Scan for the cell matching the given text and deliver its [X, Y] coordinate at center. 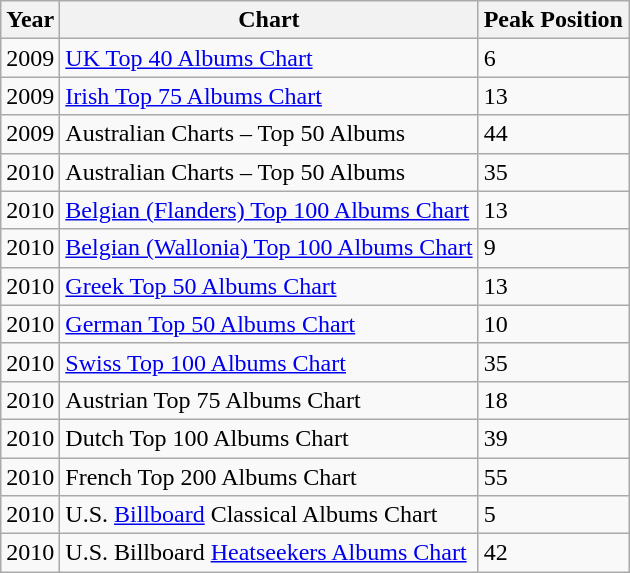
6 [553, 58]
Greek Top 50 Albums Chart [269, 286]
5 [553, 515]
U.S. Billboard Heatseekers Albums Chart [269, 553]
39 [553, 438]
French Top 200 Albums Chart [269, 477]
Dutch Top 100 Albums Chart [269, 438]
U.S. Billboard Classical Albums Chart [269, 515]
Belgian (Wallonia) Top 100 Albums Chart [269, 248]
Austrian Top 75 Albums Chart [269, 400]
Year [30, 20]
18 [553, 400]
55 [553, 477]
UK Top 40 Albums Chart [269, 58]
42 [553, 553]
Peak Position [553, 20]
Irish Top 75 Albums Chart [269, 96]
44 [553, 134]
Belgian (Flanders) Top 100 Albums Chart [269, 210]
Swiss Top 100 Albums Chart [269, 362]
9 [553, 248]
10 [553, 324]
Chart [269, 20]
German Top 50 Albums Chart [269, 324]
